Pinpoint the cell where the given text exists, returning its (X, Y) midpoint coordinate. 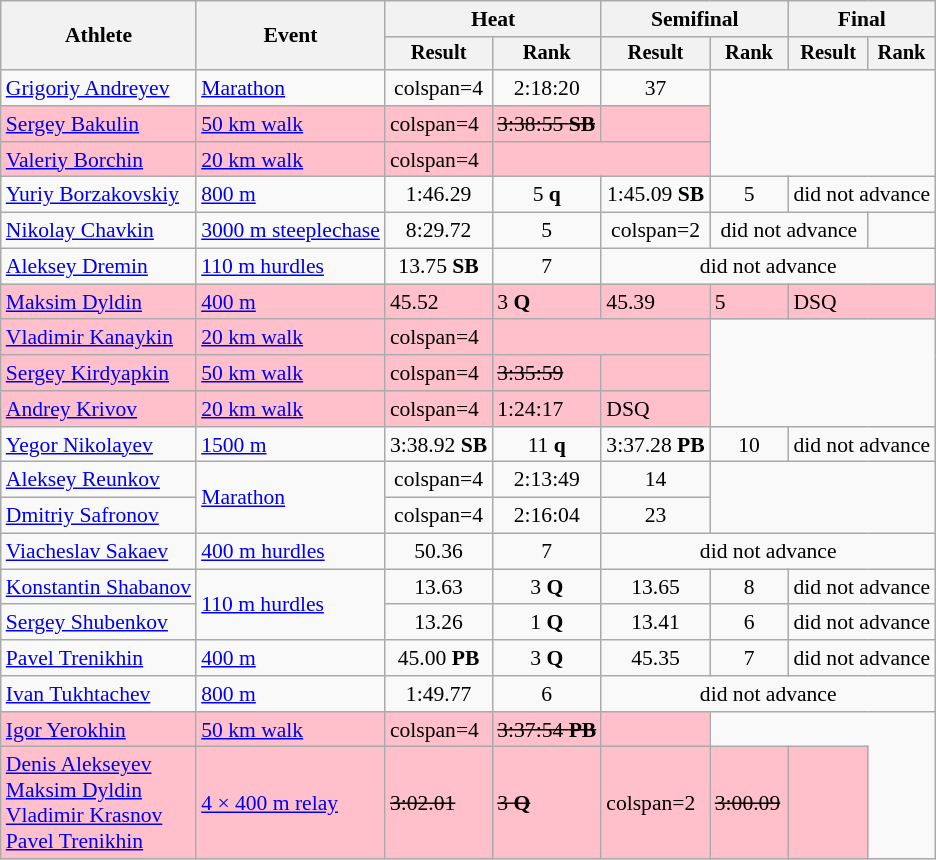
1:49.77 (438, 694)
13.65 (655, 587)
Pavel Trenikhin (98, 658)
Yegor Nikolayev (98, 445)
Dmitriy Safronov (98, 516)
Semifinal (694, 19)
Sergey Kirdyapkin (98, 373)
2:18:20 (546, 88)
11 q (546, 445)
45.52 (438, 302)
Ivan Tukhtachev (98, 694)
Grigoriy Andreyev (98, 88)
Maksim Dyldin (98, 302)
Athlete (98, 36)
3:35:59 (546, 373)
400 m hurdles (290, 552)
50.36 (438, 552)
Heat (493, 19)
4 × 400 m relay (290, 803)
13.26 (438, 623)
1:46.29 (438, 195)
3:37:54 PB (546, 730)
1:45.09 SB (655, 195)
Vladimir Kanaykin (98, 338)
3:37.28 PB (655, 445)
2:13:49 (546, 480)
3:00.09 (750, 803)
Nikolay Chavkin (98, 231)
2:16:04 (546, 516)
3:02.01 (438, 803)
3:38:55 SB (546, 124)
13.41 (655, 623)
Final (862, 19)
Valeriy Borchin (98, 160)
8 (750, 587)
23 (655, 516)
45.35 (655, 658)
Viacheslav Sakaev (98, 552)
45.39 (655, 302)
13.75 SB (438, 267)
8:29.72 (438, 231)
Andrey Krivov (98, 409)
10 (750, 445)
Aleksey Reunkov (98, 480)
14 (655, 480)
Aleksey Dremin (98, 267)
3000 m steeplechase (290, 231)
Sergey Bakulin (98, 124)
5 q (546, 195)
Event (290, 36)
1500 m (290, 445)
Yuriy Borzakovskiy (98, 195)
1:24:17 (546, 409)
1 Q (546, 623)
13.63 (438, 587)
45.00 PB (438, 658)
3:38.92 SB (438, 445)
Igor Yerokhin (98, 730)
37 (655, 88)
Sergey Shubenkov (98, 623)
Konstantin Shabanov (98, 587)
Denis AlekseyevMaksim DyldinVladimir KrasnovPavel Trenikhin (98, 803)
